Provide the [X, Y] coordinate of the cell's center where the given text is located.  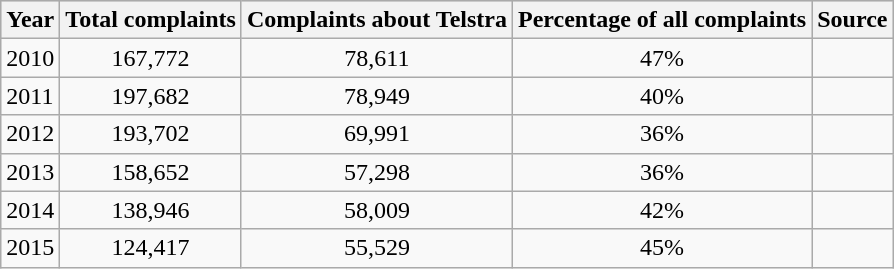
Total complaints [151, 20]
42% [662, 210]
193,702 [151, 134]
Source [852, 20]
69,991 [376, 134]
2010 [30, 58]
Year [30, 20]
197,682 [151, 96]
40% [662, 96]
45% [662, 248]
2014 [30, 210]
2015 [30, 248]
2012 [30, 134]
Complaints about Telstra [376, 20]
47% [662, 58]
158,652 [151, 172]
124,417 [151, 248]
58,009 [376, 210]
78,949 [376, 96]
2013 [30, 172]
55,529 [376, 248]
2011 [30, 96]
57,298 [376, 172]
78,611 [376, 58]
167,772 [151, 58]
Percentage of all complaints [662, 20]
138,946 [151, 210]
